Provide the (x, y) coordinate of the cell's center where the given text is located.  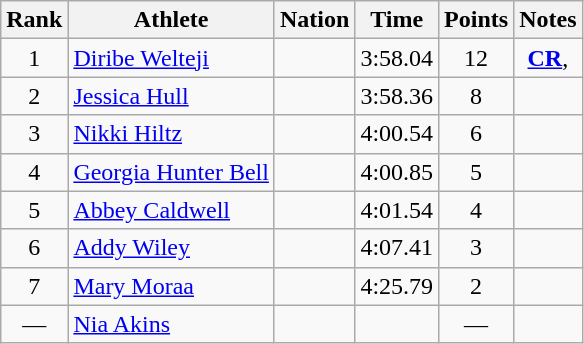
3:58.04 (397, 58)
Notes (548, 20)
Nikki Hiltz (172, 134)
8 (476, 96)
4:25.79 (397, 286)
Nation (314, 20)
3:58.36 (397, 96)
CR, (548, 58)
Addy Wiley (172, 248)
Jessica Hull (172, 96)
Rank (34, 20)
Athlete (172, 20)
1 (34, 58)
4:00.54 (397, 134)
4:01.54 (397, 210)
Georgia Hunter Bell (172, 172)
Abbey Caldwell (172, 210)
4:07.41 (397, 248)
Mary Moraa (172, 286)
12 (476, 58)
Diribe Welteji (172, 58)
4:00.85 (397, 172)
7 (34, 286)
Points (476, 20)
Time (397, 20)
Nia Akins (172, 324)
